Provide the (x, y) coordinate of the cell's center where the given text is located.  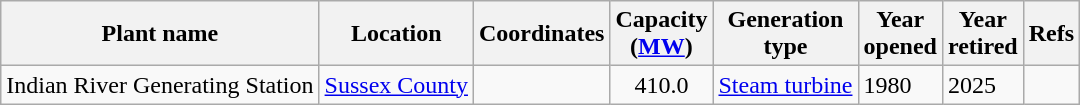
Yearopened (900, 34)
Refs (1051, 34)
2025 (982, 85)
410.0 (662, 85)
Steam turbine (786, 85)
Location (396, 34)
Coordinates (542, 34)
Sussex County (396, 85)
Capacity(MW) (662, 34)
Year retired (982, 34)
1980 (900, 85)
Plant name (160, 34)
Indian River Generating Station (160, 85)
Generationtype (786, 34)
